Capture the cell that displays the provided text and extract its [x, y] central coordinate. 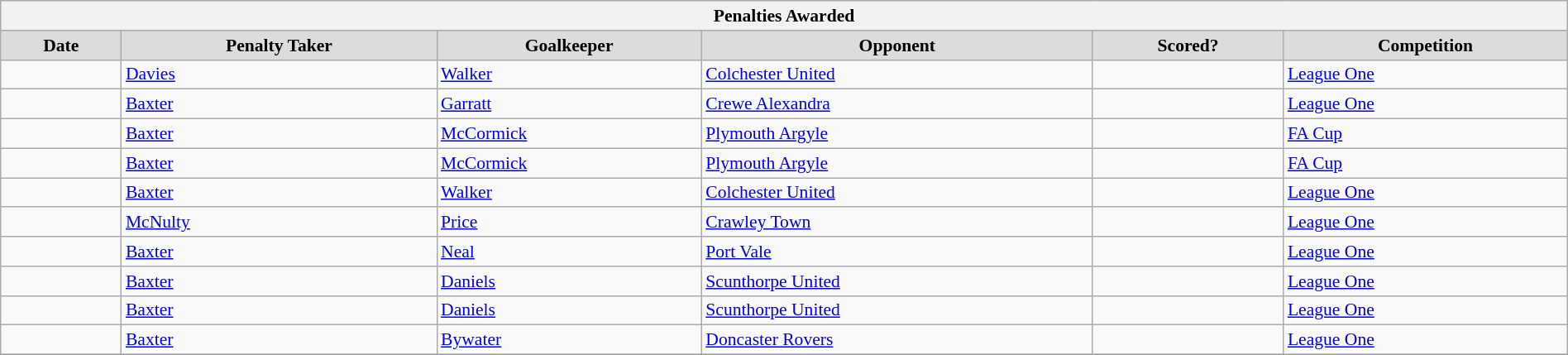
Crawley Town [896, 223]
Competition [1426, 46]
McNulty [280, 223]
Garratt [569, 104]
Penalty Taker [280, 46]
Goalkeeper [569, 46]
Doncaster Rovers [896, 340]
Price [569, 223]
Penalties Awarded [784, 16]
Date [61, 46]
Crewe Alexandra [896, 104]
Neal [569, 252]
Davies [280, 74]
Opponent [896, 46]
Bywater [569, 340]
Scored? [1188, 46]
Port Vale [896, 252]
